Identify which cell holds the provided text, then report its [X, Y] central coordinate. 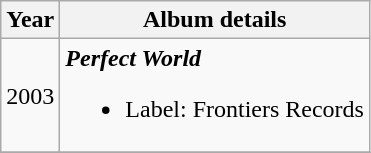
Perfect WorldLabel: Frontiers Records [215, 96]
Album details [215, 20]
2003 [30, 96]
Year [30, 20]
